Identify which cell holds the provided text, then report its [X, Y] central coordinate. 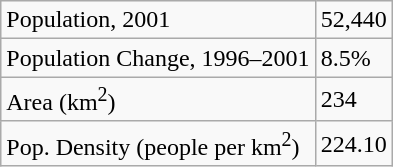
52,440 [354, 20]
Pop. Density (people per km2) [158, 144]
234 [354, 100]
Population Change, 1996–2001 [158, 58]
Population, 2001 [158, 20]
8.5% [354, 58]
224.10 [354, 144]
Area (km2) [158, 100]
